Locate the cell with the specified text and output its (X, Y) center coordinate. 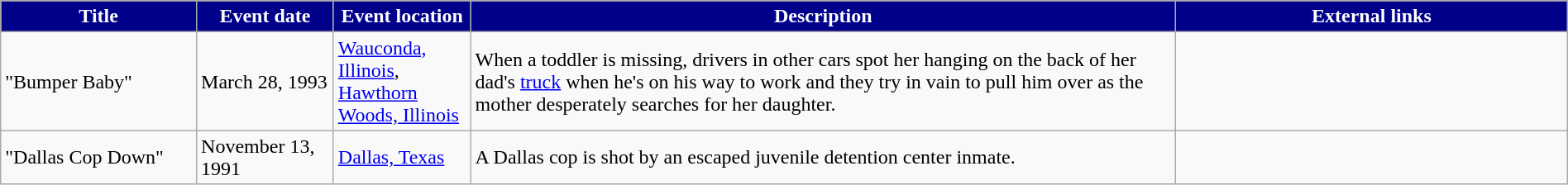
"Bumper Baby" (99, 81)
Description (824, 17)
March 28, 1993 (265, 81)
Dallas, Texas (402, 157)
A Dallas cop is shot by an escaped juvenile detention center inmate. (824, 157)
Event date (265, 17)
Event location (402, 17)
External links (1372, 17)
Title (99, 17)
November 13, 1991 (265, 157)
Wauconda, Illinois, Hawthorn Woods, Illinois (402, 81)
"Dallas Cop Down" (99, 157)
